Identify which cell holds the provided text, then report its (X, Y) central coordinate. 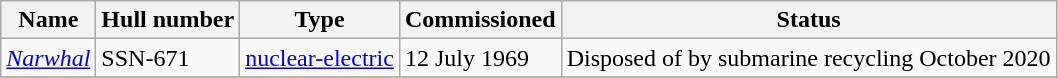
Name (48, 20)
Disposed of by submarine recycling October 2020 (808, 58)
Narwhal (48, 58)
nuclear-electric (320, 58)
SSN-671 (168, 58)
Commissioned (480, 20)
Hull number (168, 20)
Status (808, 20)
Type (320, 20)
12 July 1969 (480, 58)
